Identify which cell holds the provided text, then report its (X, Y) central coordinate. 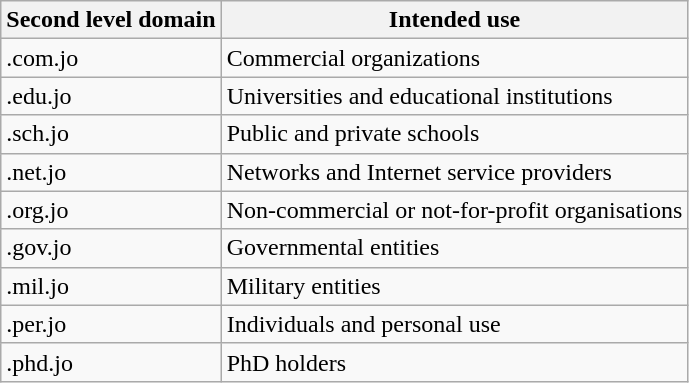
Universities and educational institutions (454, 96)
.org.jo (111, 210)
Public and private schools (454, 134)
Commercial organizations (454, 58)
.mil.jo (111, 286)
.per.jo (111, 324)
Networks and Internet service providers (454, 172)
.edu.jo (111, 96)
.net.jo (111, 172)
Individuals and personal use (454, 324)
.phd.jo (111, 362)
PhD holders (454, 362)
.gov.jo (111, 248)
Non-commercial or not-for-profit organisations (454, 210)
Military entities (454, 286)
.com.jo (111, 58)
Second level domain (111, 20)
Governmental entities (454, 248)
.sch.jo (111, 134)
Intended use (454, 20)
